Locate the cell with the specified text and output its [x, y] center coordinate. 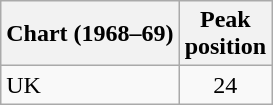
Chart (1968–69) [90, 34]
24 [225, 85]
UK [90, 85]
Peakposition [225, 34]
